Extract the [X, Y] coordinate from the center of the cell holding the provided text.  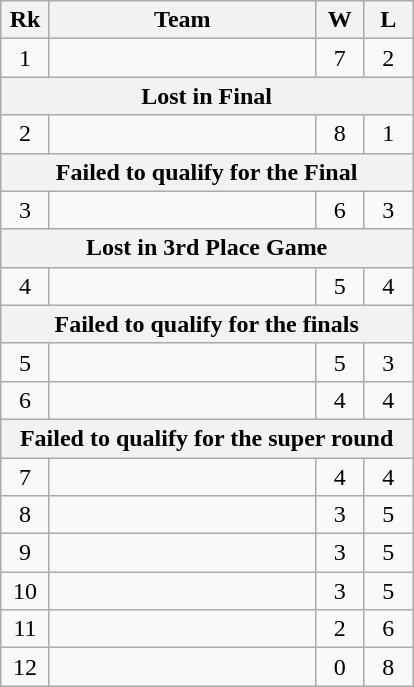
Lost in Final [207, 96]
10 [26, 591]
Failed to qualify for the Final [207, 172]
9 [26, 553]
L [388, 20]
Lost in 3rd Place Game [207, 248]
Failed to qualify for the finals [207, 324]
W [340, 20]
11 [26, 629]
0 [340, 667]
12 [26, 667]
Team [182, 20]
Failed to qualify for the super round [207, 438]
Rk [26, 20]
